Return the (X, Y) coordinate for the center point of the cell that contains the specified text.  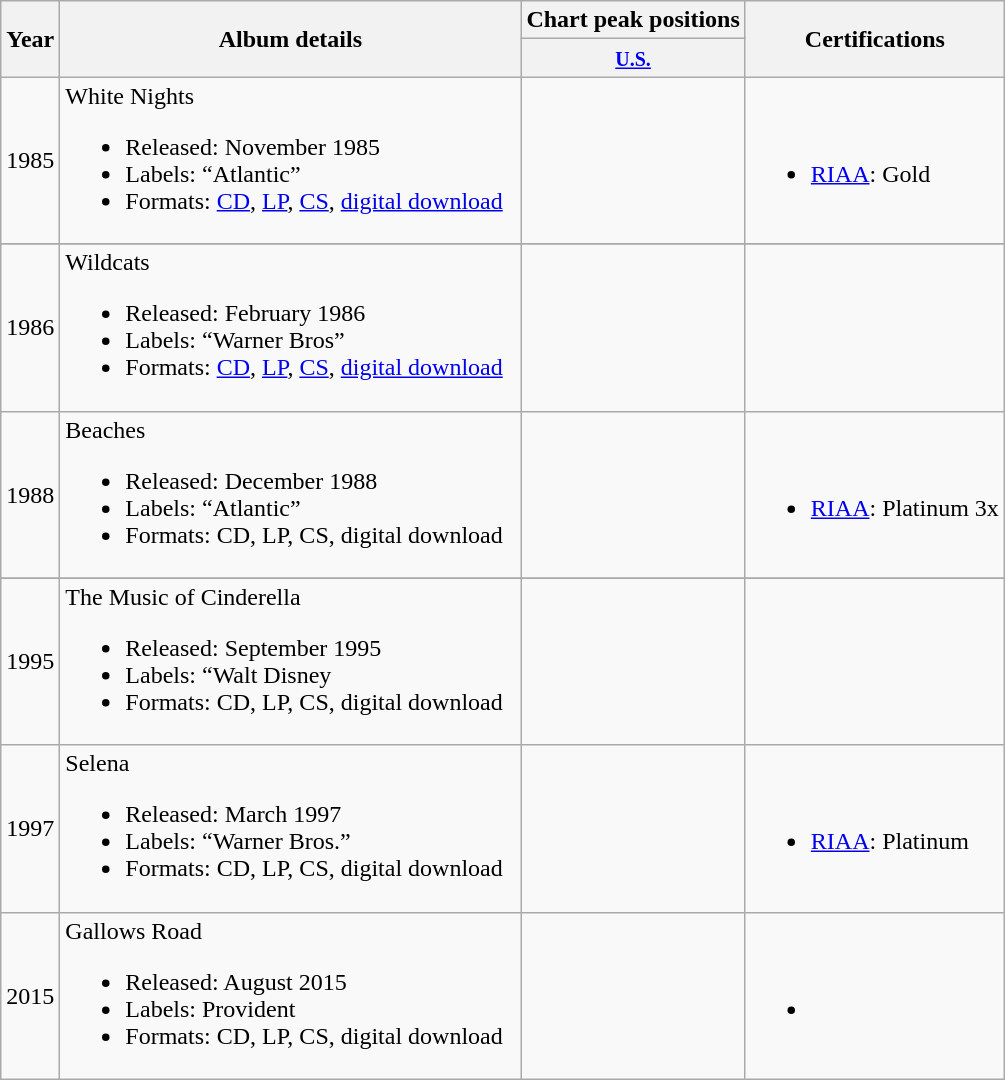
1997 (30, 828)
RIAA: Platinum (874, 828)
2015 (30, 996)
The Music of CinderellaReleased: September 1995Labels: “Walt DisneyFormats: CD, LP, CS, digital download (290, 662)
SelenaReleased: March 1997Labels: “Warner Bros.”Formats: CD, LP, CS, digital download (290, 828)
Certifications (874, 39)
Chart peak positions (633, 20)
1995 (30, 662)
BeachesReleased: December 1988Labels: “Atlantic”Formats: CD, LP, CS, digital download (290, 494)
Album details (290, 39)
Gallows RoadReleased: August 2015Labels: ProvidentFormats: CD, LP, CS, digital download (290, 996)
RIAA: Gold (874, 160)
WildcatsReleased: February 1986Labels: “Warner Bros”Formats: CD, LP, CS, digital download (290, 328)
White NightsReleased: November 1985Labels: “Atlantic”Formats: CD, LP, CS, digital download (290, 160)
U.S. (633, 58)
1985 (30, 160)
RIAA: Platinum 3x (874, 494)
1986 (30, 328)
Year (30, 39)
1988 (30, 494)
